For the text-containing cell, return its midpoint in (x, y) coordinate format. 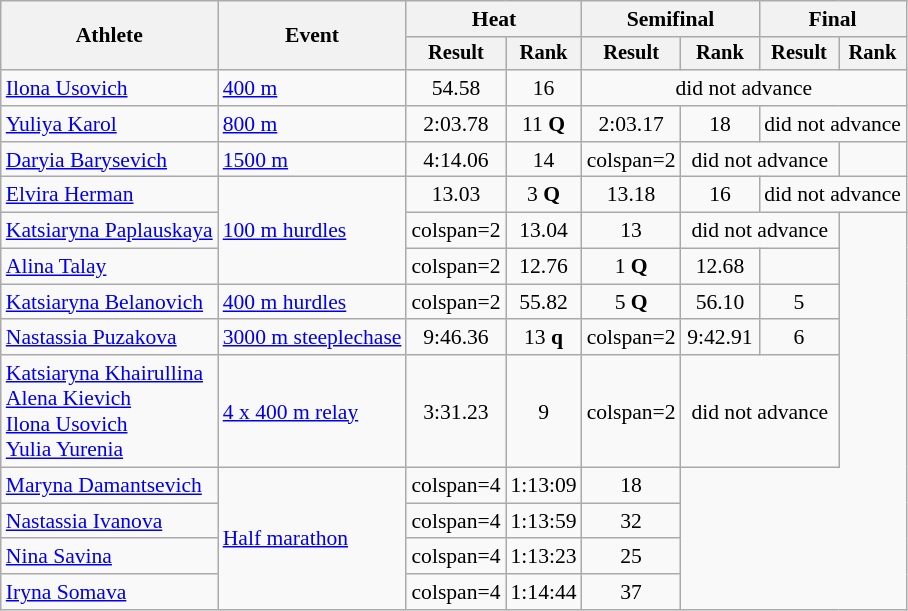
11 Q (544, 124)
400 m hurdles (312, 302)
1500 m (312, 160)
3000 m steeplechase (312, 338)
4:14.06 (456, 160)
800 m (312, 124)
5 (799, 302)
13 (632, 231)
9 (544, 411)
9:46.36 (456, 338)
25 (632, 557)
32 (632, 521)
Katsiaryna KhairullinaAlena KievichIlona UsovichYulia Yurenia (110, 411)
400 m (312, 88)
3 Q (544, 195)
4 x 400 m relay (312, 411)
13.03 (456, 195)
Nastassia Puzakova (110, 338)
2:03.78 (456, 124)
Katsiaryna Paplauskaya (110, 231)
Event (312, 36)
Athlete (110, 36)
Ilona Usovich (110, 88)
13 q (544, 338)
37 (632, 592)
6 (799, 338)
12.68 (720, 267)
1:14:44 (544, 592)
Maryna Damantsevich (110, 486)
1 Q (632, 267)
13.18 (632, 195)
Nastassia Ivanova (110, 521)
1:13:23 (544, 557)
1:13:59 (544, 521)
Nina Savina (110, 557)
5 Q (632, 302)
12.76 (544, 267)
14 (544, 160)
54.58 (456, 88)
Alina Talay (110, 267)
100 m hurdles (312, 230)
Semifinal (671, 19)
2:03.17 (632, 124)
Heat (494, 19)
Iryna Somava (110, 592)
Daryia Barysevich (110, 160)
13.04 (544, 231)
Final (832, 19)
Elvira Herman (110, 195)
9:42.91 (720, 338)
Katsiaryna Belanovich (110, 302)
1:13:09 (544, 486)
3:31.23 (456, 411)
Yuliya Karol (110, 124)
55.82 (544, 302)
56.10 (720, 302)
Half marathon (312, 539)
